Detect which cell encompasses the target text, then output its (x, y) center coordinate. 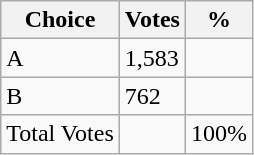
A (60, 58)
Choice (60, 20)
% (218, 20)
1,583 (152, 58)
B (60, 96)
762 (152, 96)
Total Votes (60, 134)
100% (218, 134)
Votes (152, 20)
